For the text-containing cell, return its midpoint in [x, y] coordinate format. 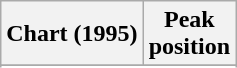
Peakposition [189, 34]
Chart (1995) [72, 34]
